Pinpoint the cell where the given text exists, returning its (X, Y) midpoint coordinate. 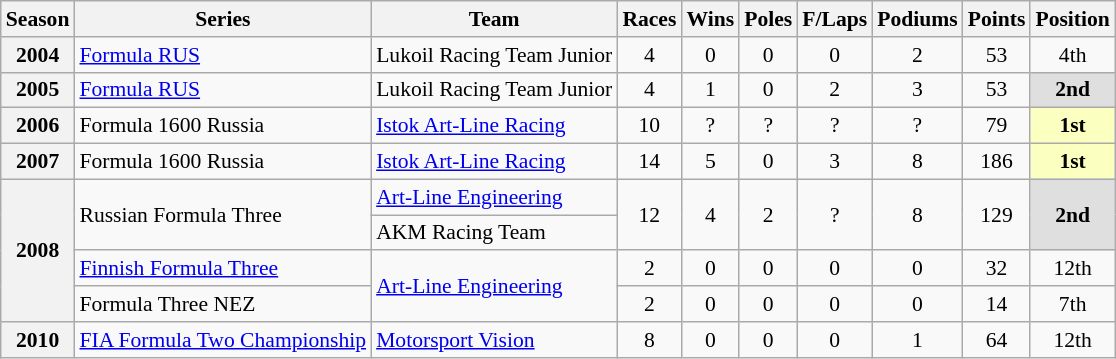
Podiums (918, 19)
2008 (38, 250)
Team (494, 19)
7th (1072, 304)
FIA Formula Two Championship (222, 340)
5 (710, 162)
Season (38, 19)
79 (997, 126)
Points (997, 19)
Position (1072, 19)
4th (1072, 55)
64 (997, 340)
Finnish Formula Three (222, 269)
2007 (38, 162)
Formula Three NEZ (222, 304)
2005 (38, 90)
2010 (38, 340)
2004 (38, 55)
186 (997, 162)
Motorsport Vision (494, 340)
Russian Formula Three (222, 214)
AKM Racing Team (494, 233)
129 (997, 214)
Races (649, 19)
Wins (710, 19)
F/Laps (834, 19)
12 (649, 214)
2006 (38, 126)
Series (222, 19)
Poles (768, 19)
10 (649, 126)
32 (997, 269)
